Identify which cell holds the provided text, then report its [x, y] central coordinate. 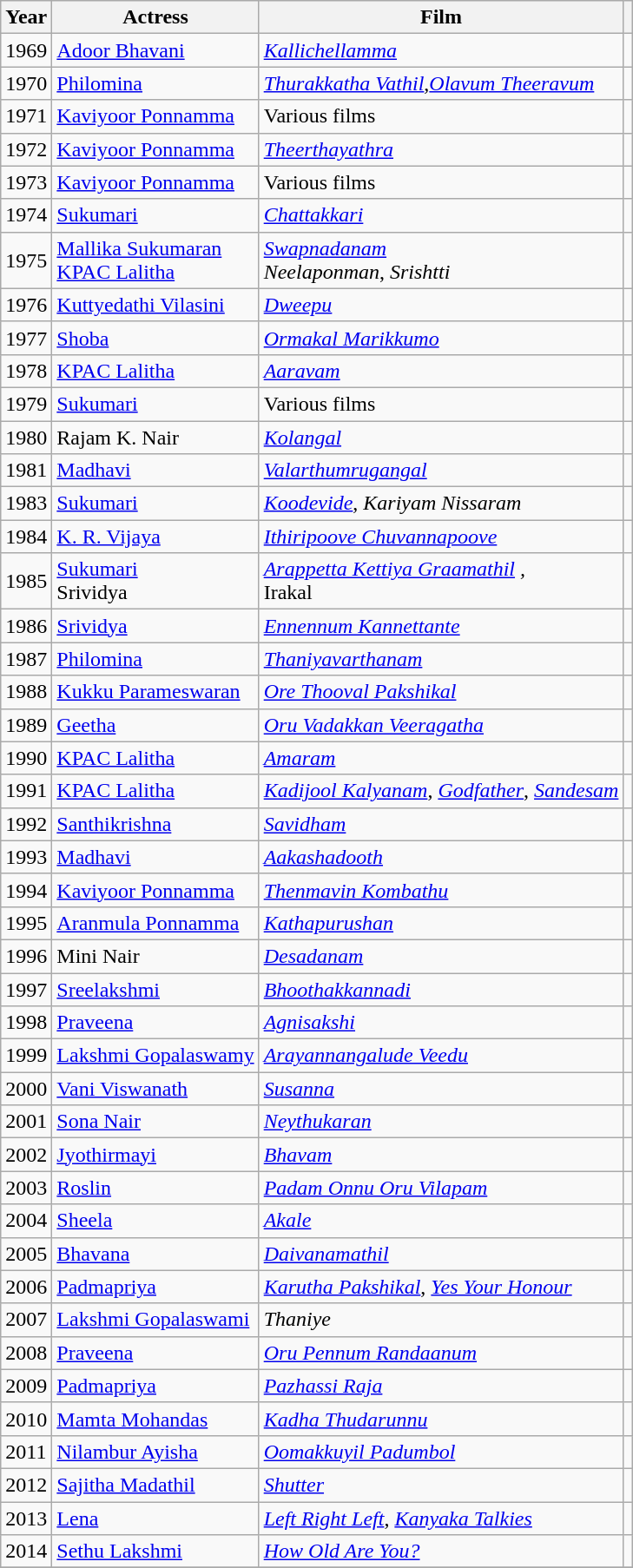
Oru Vadakkan Veeragatha [441, 725]
1993 [26, 857]
Geetha [155, 725]
1970 [26, 83]
Susanna [441, 1089]
1989 [26, 725]
Valarthumrugangal [441, 471]
Aakashadooth [441, 857]
Santhikrishna [155, 824]
Akale [441, 1221]
Amaram [441, 758]
Left Right Left, Kanyaka Talkies [441, 1519]
Vani Viswanath [155, 1089]
2005 [26, 1254]
1977 [26, 338]
2011 [26, 1452]
Actress [155, 17]
Thaniye [441, 1320]
2012 [26, 1485]
Sajitha Madathil [155, 1485]
Ore Thooval Pakshikal [441, 692]
Oomakkuyil Padumbol [441, 1452]
SukumariSrividya [155, 582]
1994 [26, 890]
Adoor Bhavani [155, 50]
Mamta Mohandas [155, 1419]
Karutha Pakshikal, Yes Your Honour [441, 1287]
Padam Onnu Oru Vilapam [441, 1188]
Jyothirmayi [155, 1155]
Dweepu [441, 305]
2003 [26, 1188]
1972 [26, 149]
1990 [26, 758]
2006 [26, 1287]
2002 [26, 1155]
Kadijool Kalyanam, Godfather, Sandesam [441, 791]
Arappetta Kettiya Graamathil ,Irakal [441, 582]
Kadha Thudarunnu [441, 1419]
Arayannangalude Veedu [441, 1056]
Ennennum Kannettante [441, 626]
2008 [26, 1353]
Kallichellamma [441, 50]
Ormakal Marikkumo [441, 338]
Film [441, 17]
1978 [26, 371]
1995 [26, 923]
Bhavana [155, 1254]
Agnisakshi [441, 1023]
1976 [26, 305]
1983 [26, 504]
Aranmula Ponnamma [155, 923]
2013 [26, 1519]
How Old Are You? [441, 1552]
1980 [26, 437]
1998 [26, 1023]
Lakshmi Gopalaswamy [155, 1056]
1974 [26, 215]
Koodevide, Kariyam Nissaram [441, 504]
1975 [26, 260]
1999 [26, 1056]
Mallika SukumaranKPAC Lalitha [155, 260]
Shoba [155, 338]
Theerthayathra [441, 149]
1996 [26, 956]
Thaniyavarthanam [441, 659]
Bhoothakkannadi [441, 989]
Oru Pennum Randaanum [441, 1353]
2010 [26, 1419]
Srividya [155, 626]
K. R. Vijaya [155, 537]
1969 [26, 50]
Roslin [155, 1188]
1987 [26, 659]
Year [26, 17]
2000 [26, 1089]
Kukku Parameswaran [155, 692]
Sheela [155, 1221]
2009 [26, 1386]
Lena [155, 1519]
SwapnadanamNeelaponman, Srishtti [441, 260]
Ithiripoove Chuvannapoove [441, 537]
2014 [26, 1552]
1971 [26, 116]
Sethu Lakshmi [155, 1552]
Kolangal [441, 437]
Lakshmi Gopalaswami [155, 1320]
1991 [26, 791]
Daivanamathil [441, 1254]
1988 [26, 692]
2001 [26, 1122]
Desadanam [441, 956]
Mini Nair [155, 956]
Thurakkatha Vathil,Olavum Theeravum [441, 83]
Kuttyedathi Vilasini [155, 305]
1979 [26, 404]
Shutter [441, 1485]
Pazhassi Raja [441, 1386]
1973 [26, 182]
Sreelakshmi [155, 989]
2004 [26, 1221]
1986 [26, 626]
Nilambur Ayisha [155, 1452]
Kathapurushan [441, 923]
1984 [26, 537]
Aaravam [441, 371]
2007 [26, 1320]
Chattakkari [441, 215]
1997 [26, 989]
Neythukaran [441, 1122]
Rajam K. Nair [155, 437]
Thenmavin Kombathu [441, 890]
Bhavam [441, 1155]
Sona Nair [155, 1122]
1985 [26, 582]
Savidham [441, 824]
1992 [26, 824]
1981 [26, 471]
